Determine the (X, Y) coordinate at the center of the cell enclosing the given text.  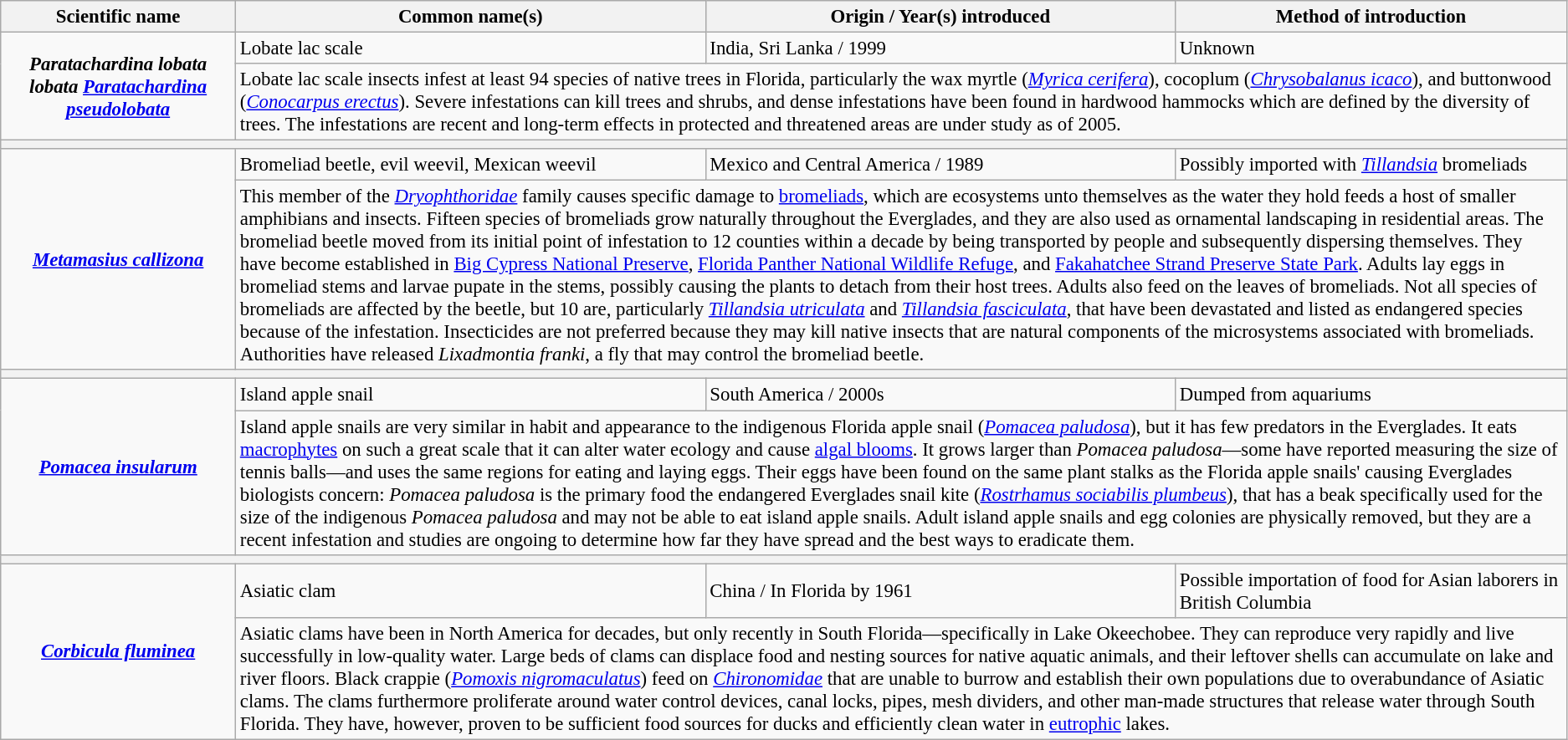
Pomacea insularum (119, 467)
Method of introduction (1371, 17)
Paratachardina lobata lobata Paratachardina pseudolobata (119, 87)
Corbicula fluminea (119, 651)
Island apple snail (471, 395)
South America / 2000s (940, 395)
Metamasius callizona (119, 259)
Dumped from aquariums (1371, 395)
Asiatic clam (471, 590)
China / In Florida by 1961 (940, 590)
Unknown (1371, 48)
Origin / Year(s) introduced (940, 17)
India, Sri Lanka / 1999 (940, 48)
Mexico and Central America / 1989 (940, 165)
Possible importation of food for Asian laborers in British Columbia (1371, 590)
Possibly imported with Tillandsia bromeliads (1371, 165)
Bromeliad beetle, evil weevil, Mexican weevil (471, 165)
Lobate lac scale (471, 48)
Common name(s) (471, 17)
Scientific name (119, 17)
